Scan for the cell matching the given text and deliver its (x, y) coordinate at center. 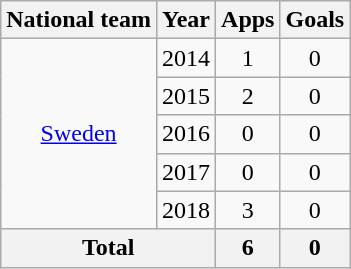
6 (248, 248)
2018 (186, 210)
Sweden (79, 134)
2017 (186, 172)
2016 (186, 134)
2015 (186, 96)
Total (108, 248)
Year (186, 20)
2 (248, 96)
Apps (248, 20)
Goals (315, 20)
2014 (186, 58)
National team (79, 20)
1 (248, 58)
3 (248, 210)
